Identify which cell holds the provided text, then report its [x, y] central coordinate. 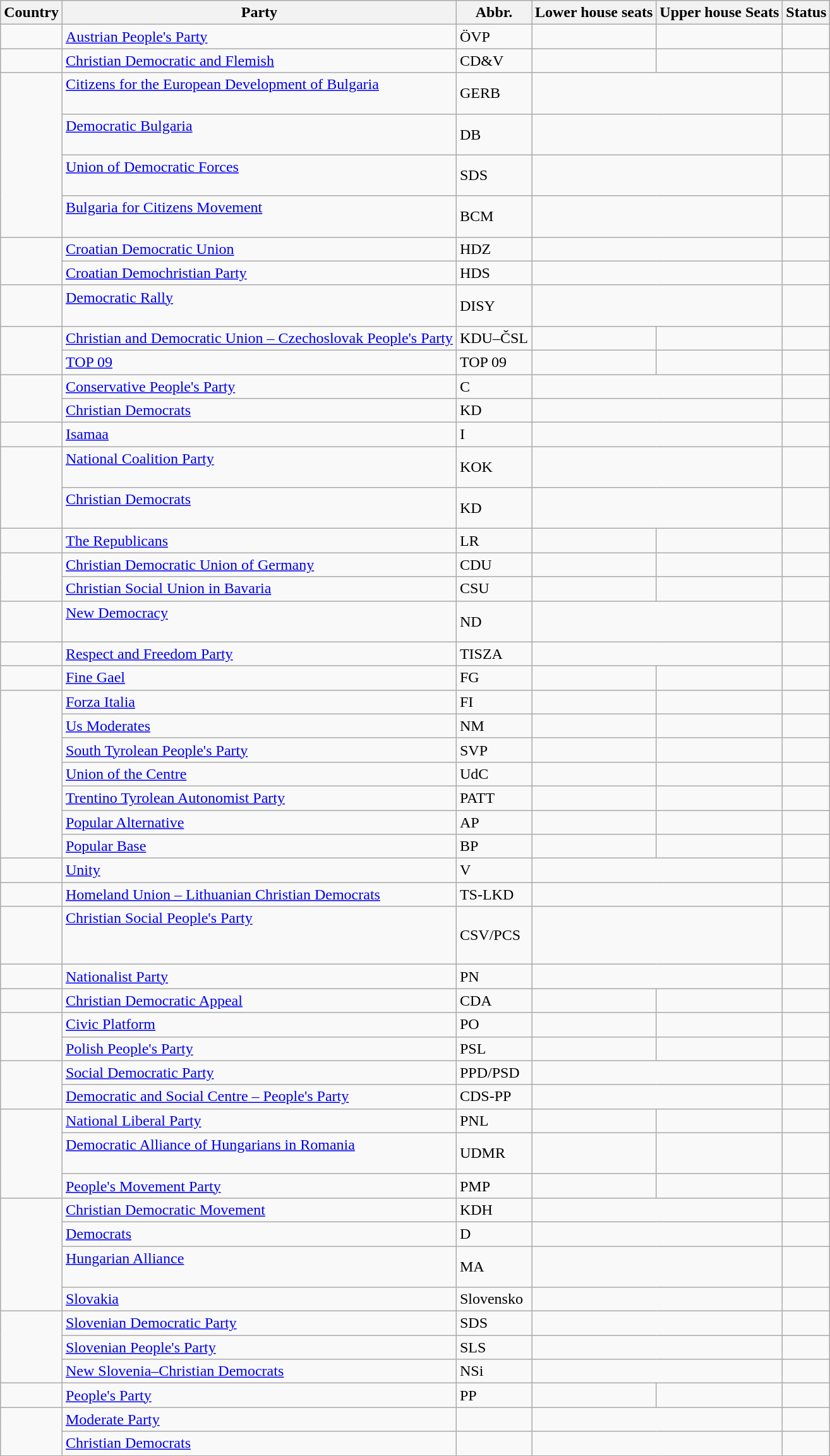
Croatian Demochristian Party [259, 273]
C [494, 386]
Union of Democratic Forces [259, 176]
Homeland Union – Lithuanian Christian Democrats [259, 894]
PSL [494, 1049]
People's Party [259, 1395]
D [494, 1234]
Austrian People's Party [259, 37]
Slovenian People's Party [259, 1347]
TISZA [494, 654]
Christian and Democratic Union – Czechoslovak People's Party [259, 338]
Christian Social Union in Bavaria [259, 589]
National Liberal Party [259, 1121]
Civic Platform [259, 1025]
Christian Democratic Appeal [259, 1001]
Democratic Alliance of Hungarians in Romania [259, 1153]
ND [494, 622]
MA [494, 1266]
UdC [494, 774]
Status [806, 13]
CD&V [494, 61]
KOK [494, 467]
V [494, 870]
Christian Democratic Movement [259, 1210]
Democrats [259, 1234]
Democratic Rally [259, 306]
Country [32, 13]
Christian Democratic and Flemish [259, 61]
PATT [494, 798]
Slovakia [259, 1299]
LR [494, 541]
PO [494, 1025]
Popular Base [259, 846]
FG [494, 678]
BP [494, 846]
NM [494, 726]
Moderate Party [259, 1419]
Nationalist Party [259, 977]
Croatian Democratic Union [259, 249]
KDU–ČSL [494, 338]
Popular Alternative [259, 822]
Social Democratic Party [259, 1073]
Bulgaria for Citizens Movement [259, 216]
Trentino Tyrolean Autonomist Party [259, 798]
Polish People's Party [259, 1049]
CSU [494, 589]
PMP [494, 1186]
The Republicans [259, 541]
DISY [494, 306]
ÖVP [494, 37]
I [494, 435]
South Tyrolean People's Party [259, 750]
DB [494, 134]
National Coalition Party [259, 467]
CDS-PP [494, 1097]
PN [494, 977]
HDZ [494, 249]
SVP [494, 750]
Slovensko [494, 1299]
Christian Democratic Union of Germany [259, 565]
SLS [494, 1347]
CDA [494, 1001]
Democratic and Social Centre – People's Party [259, 1097]
CSV/PCS [494, 936]
Lower house seats [594, 13]
HDS [494, 273]
AP [494, 822]
UDMR [494, 1153]
Democratic Bulgaria [259, 134]
Forza Italia [259, 702]
PNL [494, 1121]
Party [259, 13]
Conservative People's Party [259, 386]
Isamaa [259, 435]
Fine Gael [259, 678]
TS-LKD [494, 894]
New Slovenia–Christian Democrats [259, 1371]
Respect and Freedom Party [259, 654]
Slovenian Democratic Party [259, 1323]
NSi [494, 1371]
GERB [494, 93]
Christian Social People's Party [259, 936]
KDH [494, 1210]
Abbr. [494, 13]
Hungarian Alliance [259, 1266]
People's Movement Party [259, 1186]
BCM [494, 216]
CDU [494, 565]
Union of the Centre [259, 774]
Us Moderates [259, 726]
New Democracy [259, 622]
PPD/PSD [494, 1073]
FI [494, 702]
Citizens for the European Development of Bulgaria [259, 93]
Unity [259, 870]
Upper house Seats [719, 13]
PP [494, 1395]
